Return [x, y] of the center of cell containing provided text 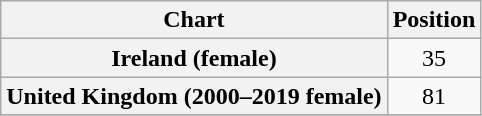
Position [434, 20]
Ireland (female) [194, 58]
United Kingdom (2000–2019 female) [194, 96]
35 [434, 58]
81 [434, 96]
Chart [194, 20]
